From the cell containing the given text, extract its center point as [X, Y] coordinate. 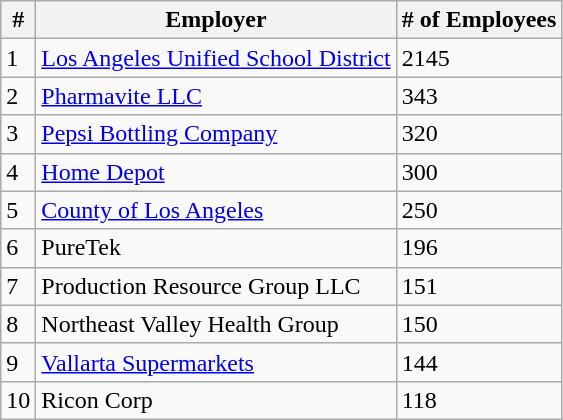
320 [479, 134]
Los Angeles Unified School District [216, 58]
Pharmavite LLC [216, 96]
2 [18, 96]
6 [18, 248]
1 [18, 58]
10 [18, 400]
Vallarta Supermarkets [216, 362]
Home Depot [216, 172]
9 [18, 362]
250 [479, 210]
County of Los Angeles [216, 210]
196 [479, 248]
150 [479, 324]
8 [18, 324]
Northeast Valley Health Group [216, 324]
118 [479, 400]
PureTek [216, 248]
Pepsi Bottling Company [216, 134]
7 [18, 286]
151 [479, 286]
Ricon Corp [216, 400]
144 [479, 362]
3 [18, 134]
# of Employees [479, 20]
4 [18, 172]
2145 [479, 58]
# [18, 20]
Production Resource Group LLC [216, 286]
Employer [216, 20]
343 [479, 96]
300 [479, 172]
5 [18, 210]
